Scan for the cell matching the given text and deliver its [X, Y] coordinate at center. 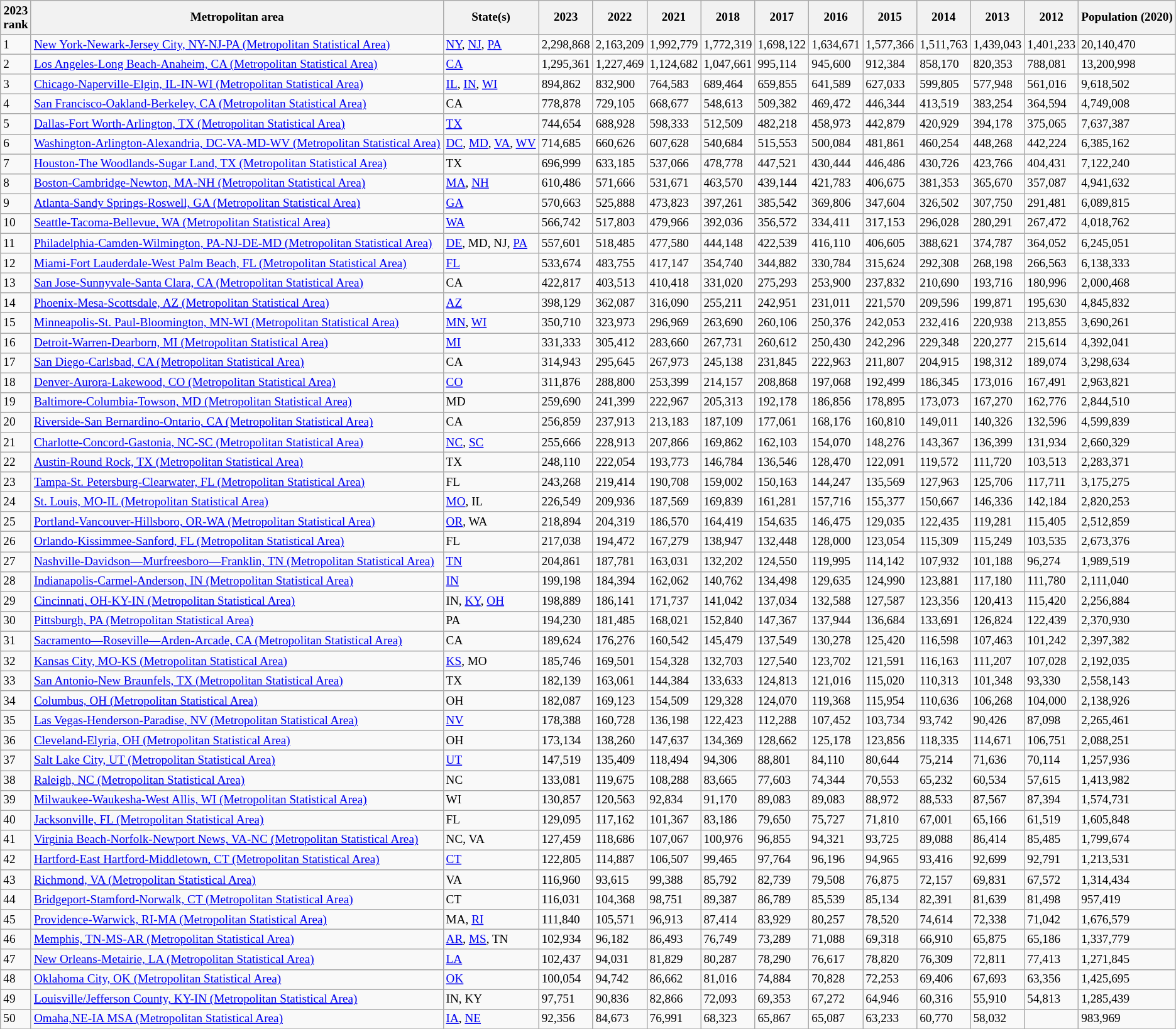
Jacksonville, FL (Metropolitan Statistical Area) [237, 820]
137,944 [836, 621]
118,494 [674, 761]
106,751 [1052, 740]
571,666 [620, 184]
187,781 [620, 561]
63,356 [1052, 979]
266,563 [1052, 263]
9,618,502 [1128, 84]
130,857 [566, 800]
163,061 [620, 681]
1,337,779 [1128, 940]
280,291 [997, 223]
275,293 [782, 283]
2,283,371 [1128, 462]
173,073 [944, 402]
365,670 [997, 184]
1,271,845 [1128, 959]
404,431 [1052, 164]
72,811 [997, 959]
TN [491, 561]
96,274 [1052, 561]
577,948 [997, 84]
61,519 [1052, 820]
1,634,671 [836, 45]
98,751 [674, 900]
91,170 [728, 800]
103,513 [1052, 462]
126,824 [997, 621]
92,356 [566, 1019]
439,144 [782, 184]
Austin-Round Rock, TX (Metropolitan Statistical Area) [237, 462]
WA [491, 223]
81,639 [997, 900]
1,511,763 [944, 45]
357,087 [1052, 184]
356,572 [782, 223]
127,540 [782, 661]
88,801 [782, 761]
117,180 [997, 581]
75,727 [836, 820]
7,122,240 [1128, 164]
2 [16, 64]
295,645 [620, 363]
125,178 [836, 740]
178,895 [890, 402]
27 [16, 561]
San Diego-Carlsbad, CA (Metropolitan Statistical Area) [237, 363]
107,028 [1052, 661]
945,600 [836, 64]
124,550 [782, 561]
26 [16, 542]
23 [16, 482]
2023 [566, 18]
Omaha,NE-IA MSA (Metropolitan Statistical Area) [237, 1019]
MI [491, 343]
2021 [674, 18]
193,773 [674, 462]
259,690 [566, 402]
69,831 [997, 880]
3 [16, 84]
46 [16, 940]
74,614 [944, 920]
4,018,762 [1128, 223]
267,731 [728, 343]
1,989,519 [1128, 561]
33 [16, 681]
80,257 [836, 920]
6,138,333 [1128, 263]
38 [16, 780]
76,875 [890, 880]
375,065 [1052, 124]
87,098 [1052, 720]
10 [16, 223]
71,088 [836, 940]
167,491 [1052, 383]
47 [16, 959]
4,941,632 [1128, 184]
197,068 [836, 383]
6,385,162 [1128, 144]
81,498 [1052, 900]
263,690 [728, 323]
69,318 [890, 940]
3,690,261 [1128, 323]
250,430 [836, 343]
607,628 [674, 144]
186,570 [674, 522]
123,881 [944, 581]
169,862 [728, 443]
136,684 [890, 621]
4,599,839 [1128, 422]
93,330 [1052, 681]
392,036 [728, 223]
764,583 [674, 84]
74,884 [782, 979]
983,969 [1128, 1019]
102,934 [566, 940]
660,626 [620, 144]
Bridgeport-Stamford-Norwalk, CT (Metropolitan Statistical Area) [237, 900]
330,784 [836, 263]
204,915 [944, 363]
110,636 [944, 701]
92,791 [1052, 860]
413,519 [944, 104]
MD [491, 402]
118,335 [944, 740]
60,534 [997, 780]
159,002 [728, 482]
119,675 [620, 780]
2018 [728, 18]
229,348 [944, 343]
182,139 [566, 681]
132,448 [782, 542]
350,710 [566, 323]
36 [16, 740]
VA [491, 880]
106,268 [997, 701]
122,805 [566, 860]
237,913 [620, 422]
125,420 [890, 641]
Miami-Fort Lauderdale-West Palm Beach, FL (Metropolitan Statistical Area) [237, 263]
85,792 [728, 880]
69,353 [782, 999]
209,936 [620, 502]
PA [491, 621]
221,570 [890, 303]
2,111,040 [1128, 581]
115,954 [890, 701]
Metropolitan area [237, 18]
154,635 [782, 522]
64,946 [890, 999]
128,000 [836, 542]
255,666 [566, 443]
199,198 [566, 581]
317,153 [890, 223]
138,947 [728, 542]
190,708 [674, 482]
Portland-Vancouver-Hillsboro, OR-WA (Metropolitan Statistical Area) [237, 522]
132,202 [728, 561]
659,855 [782, 84]
OK [491, 979]
89,387 [728, 900]
83,665 [728, 780]
219,414 [620, 482]
82,866 [674, 999]
22 [16, 462]
2012 [1052, 18]
2,138,926 [1128, 701]
442,224 [1052, 144]
132,703 [728, 661]
Cincinnati, OH-KY-IN (Metropolitan Statistical Area) [237, 602]
479,966 [674, 223]
86,662 [674, 979]
CO [491, 383]
481,861 [890, 144]
19 [16, 402]
75,214 [944, 761]
Hartford-East Hartford-Middletown, CT (Metropolitan Statistical Area) [237, 860]
Baltimore-Columbia-Towson, MD (Metropolitan Statistical Area) [237, 402]
213,855 [1052, 323]
115,020 [890, 681]
123,054 [890, 542]
72,338 [997, 920]
147,637 [674, 740]
115,405 [1052, 522]
128,662 [782, 740]
65,875 [997, 940]
89,088 [944, 840]
369,806 [836, 204]
517,803 [620, 223]
IL, IN, WI [491, 84]
187,569 [674, 502]
912,384 [890, 64]
208,868 [782, 383]
100,976 [728, 840]
858,170 [944, 64]
154,070 [836, 443]
146,784 [728, 462]
112,288 [782, 720]
65,087 [836, 1019]
114,887 [620, 860]
152,840 [728, 621]
3,175,275 [1128, 482]
168,021 [674, 621]
48 [16, 979]
123,702 [836, 661]
210,690 [944, 283]
144,247 [836, 482]
162,062 [674, 581]
45 [16, 920]
1,439,043 [997, 45]
5 [16, 124]
119,368 [836, 701]
146,475 [836, 522]
128,470 [836, 462]
93,725 [890, 840]
Riverside-San Bernardino-Ontario, CA (Metropolitan Statistical Area) [237, 422]
243,268 [566, 482]
463,570 [728, 184]
30 [16, 621]
406,605 [890, 243]
107,932 [944, 561]
100,054 [566, 979]
97,764 [782, 860]
92,699 [997, 860]
116,598 [944, 641]
2,512,859 [1128, 522]
85,134 [890, 900]
76,749 [728, 940]
2023rank [16, 18]
334,411 [836, 223]
Chicago-Naperville-Elgin, IL-IN-WI (Metropolitan Statistical Area) [237, 84]
71,636 [997, 761]
MN, WI [491, 323]
2,673,376 [1128, 542]
222,967 [674, 402]
1,698,122 [782, 45]
37 [16, 761]
515,553 [782, 144]
43 [16, 880]
60,316 [944, 999]
446,344 [890, 104]
2,820,253 [1128, 502]
103,535 [1052, 542]
397,261 [728, 204]
189,624 [566, 641]
957,419 [1128, 900]
444,148 [728, 243]
Seattle-Tacoma-Bellevue, WA (Metropolitan Statistical Area) [237, 223]
788,081 [1052, 64]
136,399 [997, 443]
525,888 [620, 204]
482,218 [782, 124]
142,184 [1052, 502]
115,249 [997, 542]
93,416 [944, 860]
15 [16, 323]
92,834 [674, 800]
Las Vegas-Henderson-Paradise, NV (Metropolitan Statistical Area) [237, 720]
245,138 [728, 363]
744,654 [566, 124]
6,089,815 [1128, 204]
894,862 [566, 84]
2013 [997, 18]
2,265,461 [1128, 720]
137,549 [782, 641]
173,134 [566, 740]
633,185 [620, 164]
Indianapolis-Carmel-Anderson, IN (Metropolitan Statistical Area) [237, 581]
398,129 [566, 303]
99,388 [674, 880]
163,031 [674, 561]
UT [491, 761]
540,684 [728, 144]
2014 [944, 18]
237,832 [890, 283]
145,479 [728, 641]
131,934 [1052, 443]
205,313 [728, 402]
IN, KY, OH [491, 602]
KS, MO [491, 661]
478,778 [728, 164]
Sacramento—Roseville—Arden-Arcade, CA (Metropolitan Statistical Area) [237, 641]
63,233 [890, 1019]
173,016 [997, 383]
383,254 [997, 104]
41 [16, 840]
123,856 [890, 740]
Kansas City, MO-KS (Metropolitan Statistical Area) [237, 661]
255,211 [728, 303]
6 [16, 144]
84,110 [836, 761]
242,053 [890, 323]
147,519 [566, 761]
214,157 [728, 383]
New Orleans-Metairie, LA (Metropolitan Statistical Area) [237, 959]
231,011 [836, 303]
55,910 [997, 999]
93,742 [944, 720]
232,416 [944, 323]
13,200,998 [1128, 64]
107,463 [997, 641]
641,589 [836, 84]
70,553 [890, 780]
473,823 [674, 204]
81,829 [674, 959]
189,074 [1052, 363]
599,805 [944, 84]
2,397,382 [1128, 641]
198,889 [566, 602]
121,591 [890, 661]
226,549 [566, 502]
124,813 [782, 681]
394,178 [997, 124]
1,676,579 [1128, 920]
150,163 [782, 482]
127,587 [890, 602]
186,345 [944, 383]
531,671 [674, 184]
430,444 [836, 164]
106,507 [674, 860]
Milwaukee-Waukesha-West Allis, WI (Metropolitan Statistical Area) [237, 800]
San Francisco-Oakland-Berkeley, CA (Metropolitan Statistical Area) [237, 104]
94,031 [620, 959]
71,042 [1052, 920]
72,157 [944, 880]
Cleveland-Elyria, OH (Metropolitan Statistical Area) [237, 740]
44 [16, 900]
268,198 [997, 263]
24 [16, 502]
88,533 [944, 800]
222,963 [836, 363]
167,279 [674, 542]
323,973 [620, 323]
77,413 [1052, 959]
NV [491, 720]
134,369 [728, 740]
18 [16, 383]
90,426 [997, 720]
Salt Lake City, UT (Metropolitan Statistical Area) [237, 761]
115,420 [1052, 602]
260,612 [782, 343]
1,047,661 [728, 64]
125,706 [997, 482]
447,521 [782, 164]
133,691 [944, 621]
21 [16, 443]
157,716 [836, 502]
1,799,674 [1128, 840]
50 [16, 1019]
136,546 [782, 462]
2015 [890, 18]
220,938 [997, 323]
512,509 [728, 124]
58,032 [997, 1019]
354,740 [728, 263]
Raleigh, NC (Metropolitan Statistical Area) [237, 780]
162,103 [782, 443]
79,508 [836, 880]
127,963 [944, 482]
101,188 [997, 561]
42 [16, 860]
80,287 [728, 959]
76,309 [944, 959]
140,762 [728, 581]
2016 [836, 18]
San Antonio-New Braunfels, TX (Metropolitan Statistical Area) [237, 681]
138,260 [620, 740]
446,486 [890, 164]
119,281 [997, 522]
114,671 [997, 740]
469,472 [836, 104]
DC, MD, VA, WV [491, 144]
228,913 [620, 443]
135,569 [890, 482]
66,910 [944, 940]
MA, NH [491, 184]
Houston-The Woodlands-Sugar Land, TX (Metropolitan Statistical Area) [237, 164]
381,353 [944, 184]
176,276 [620, 641]
253,900 [836, 283]
104,000 [1052, 701]
65,867 [782, 1019]
77,603 [782, 780]
108,288 [674, 780]
New York-Newark-Jersey City, NY-NJ-PA (Metropolitan Statistical Area) [237, 45]
85,539 [836, 900]
193,716 [997, 283]
477,580 [674, 243]
207,866 [674, 443]
116,031 [566, 900]
127,459 [566, 840]
442,879 [890, 124]
Tampa-St. Petersburg-Clearwater, FL (Metropolitan Statistical Area) [237, 482]
82,739 [782, 880]
69,406 [944, 979]
Charlotte-Concord-Gastonia, NC-SC (Metropolitan Statistical Area) [237, 443]
IN [491, 581]
148,276 [890, 443]
67,693 [997, 979]
137,034 [782, 602]
2017 [782, 18]
169,123 [620, 701]
9 [16, 204]
124,990 [890, 581]
135,409 [620, 761]
103,734 [890, 720]
111,720 [997, 462]
192,499 [890, 383]
217,038 [566, 542]
4 [16, 104]
267,472 [1052, 223]
729,105 [620, 104]
102,437 [566, 959]
518,485 [620, 243]
6,245,051 [1128, 243]
107,067 [674, 840]
122,435 [944, 522]
Atlanta-Sandy Springs-Roswell, GA (Metropolitan Statistical Area) [237, 204]
118,686 [620, 840]
1,992,779 [674, 45]
154,328 [674, 661]
204,319 [620, 522]
509,382 [782, 104]
83,929 [782, 920]
123,356 [944, 602]
222,054 [620, 462]
1,772,319 [728, 45]
Louisville/Jefferson County, KY-IN (Metropolitan Statistical Area) [237, 999]
96,913 [674, 920]
Population (2020) [1128, 18]
122,439 [1052, 621]
101,242 [1052, 641]
GA [491, 204]
177,061 [782, 422]
57,615 [1052, 780]
422,539 [782, 243]
2,370,930 [1128, 621]
182,087 [566, 701]
296,969 [674, 323]
Detroit-Warren-Dearborn, MI (Metropolitan Statistical Area) [237, 343]
Pittsburgh, PA (Metropolitan Statistical Area) [237, 621]
78,820 [890, 959]
1,401,233 [1052, 45]
7,637,387 [1128, 124]
NC, VA [491, 840]
242,951 [782, 303]
25 [16, 522]
1,295,361 [566, 64]
1,574,731 [1128, 800]
250,376 [836, 323]
Washington-Arlington-Alexandria, DC-VA-MD-WV (Metropolitan Statistical Area) [237, 144]
11 [16, 243]
29 [16, 602]
85,485 [1052, 840]
AR, MS, TN [491, 940]
417,147 [674, 263]
180,996 [1052, 283]
185,746 [566, 661]
374,787 [997, 243]
283,660 [674, 343]
178,388 [566, 720]
130,278 [836, 641]
136,198 [674, 720]
94,306 [728, 761]
WI [491, 800]
187,109 [728, 422]
NY, NJ, PA [491, 45]
557,601 [566, 243]
186,141 [620, 602]
211,807 [890, 363]
119,995 [836, 561]
242,296 [890, 343]
84,673 [620, 1019]
1,413,982 [1128, 780]
39 [16, 800]
215,614 [1052, 343]
260,106 [782, 323]
167,270 [997, 402]
IN, KY [491, 999]
Virginia Beach-Norfolk-Newport News, VA-NC (Metropolitan Statistical Area) [237, 840]
IA, NE [491, 1019]
Oklahoma City, OK (Metropolitan Statistical Area) [237, 979]
147,367 [782, 621]
1 [16, 45]
2,844,510 [1128, 402]
143,367 [944, 443]
20,140,470 [1128, 45]
344,882 [782, 263]
34 [16, 701]
LA [491, 959]
111,780 [1052, 581]
220,277 [997, 343]
110,313 [944, 681]
416,110 [836, 243]
169,501 [620, 661]
500,084 [836, 144]
2,088,251 [1128, 740]
1,257,936 [1128, 761]
192,178 [782, 402]
122,091 [890, 462]
70,828 [836, 979]
162,776 [1052, 402]
458,973 [836, 124]
87,567 [997, 800]
San Jose-Sunnyvale-Santa Clara, CA (Metropolitan Statistical Area) [237, 283]
74,344 [836, 780]
MO, IL [491, 502]
124,070 [782, 701]
121,016 [836, 681]
AZ [491, 303]
96,855 [782, 840]
104,368 [620, 900]
194,472 [620, 542]
144,384 [674, 681]
689,464 [728, 84]
1,213,531 [1128, 860]
119,572 [944, 462]
129,635 [836, 581]
1,285,439 [1128, 999]
67,272 [836, 999]
2,660,329 [1128, 443]
Los Angeles-Long Beach-Anaheim, CA (Metropolitan Statistical Area) [237, 64]
598,333 [674, 124]
31 [16, 641]
150,667 [944, 502]
7 [16, 164]
2,256,884 [1128, 602]
146,336 [997, 502]
4,392,041 [1128, 343]
117,162 [620, 820]
778,878 [566, 104]
171,737 [674, 602]
331,333 [566, 343]
548,613 [728, 104]
54,813 [1052, 999]
14 [16, 303]
256,859 [566, 422]
NC [491, 780]
209,596 [944, 303]
134,498 [782, 581]
120,563 [620, 800]
78,520 [890, 920]
96,182 [620, 940]
79,650 [782, 820]
537,066 [674, 164]
93,615 [620, 880]
186,856 [836, 402]
326,502 [944, 204]
Phoenix-Mesa-Scottsdale, AZ (Metropolitan Statistical Area) [237, 303]
82,391 [944, 900]
296,028 [944, 223]
MA, RI [491, 920]
40 [16, 820]
4,749,008 [1128, 104]
132,596 [1052, 422]
1,605,848 [1128, 820]
315,624 [890, 263]
403,513 [620, 283]
2,558,143 [1128, 681]
161,281 [782, 502]
Minneapolis-St. Paul-Bloomington, MN-WI (Metropolitan Statistical Area) [237, 323]
120,413 [997, 602]
OR, WA [491, 522]
114,142 [890, 561]
Orlando-Kissimmee-Sanford, FL (Metropolitan Statistical Area) [237, 542]
561,016 [1052, 84]
198,312 [997, 363]
199,871 [997, 303]
81,016 [728, 979]
820,353 [997, 64]
133,081 [566, 780]
68,323 [728, 1019]
65,166 [997, 820]
311,876 [566, 383]
141,042 [728, 602]
117,711 [1052, 482]
331,020 [728, 283]
140,326 [997, 422]
32 [16, 661]
406,675 [890, 184]
149,011 [944, 422]
314,943 [566, 363]
248,110 [566, 462]
Denver-Aurora-Lakewood, CO (Metropolitan Statistical Area) [237, 383]
67,001 [944, 820]
96,196 [836, 860]
107,452 [836, 720]
83,186 [728, 820]
241,399 [620, 402]
86,493 [674, 940]
St. Louis, MO-IL (Metropolitan Statistical Area) [237, 502]
3,298,634 [1128, 363]
4,845,832 [1128, 303]
218,894 [566, 522]
288,800 [620, 383]
627,033 [890, 84]
688,928 [620, 124]
1,124,682 [674, 64]
421,783 [836, 184]
995,114 [782, 64]
DE, MD, NJ, PA [491, 243]
35 [16, 720]
12 [16, 263]
67,572 [1052, 880]
160,810 [890, 422]
20 [16, 422]
364,052 [1052, 243]
Philadelphia-Camden-Wilmington, PA-NJ-DE-MD (Metropolitan Statistical Area) [237, 243]
291,481 [1052, 204]
65,186 [1052, 940]
94,965 [890, 860]
99,465 [728, 860]
195,630 [1052, 303]
1,227,469 [620, 64]
2,963,821 [1128, 383]
307,750 [997, 204]
448,268 [997, 144]
101,348 [997, 681]
115,309 [944, 542]
362,087 [620, 303]
Richmond, VA (Metropolitan Statistical Area) [237, 880]
71,810 [890, 820]
566,742 [566, 223]
122,423 [728, 720]
570,663 [566, 204]
164,419 [728, 522]
267,973 [674, 363]
78,290 [782, 959]
101,367 [674, 820]
610,486 [566, 184]
423,766 [997, 164]
Nashville-Davidson—Murfreesboro—Franklin, TN (Metropolitan Statistical Area) [237, 561]
696,999 [566, 164]
204,861 [566, 561]
116,163 [944, 661]
76,617 [836, 959]
97,751 [566, 999]
17 [16, 363]
1,577,366 [890, 45]
94,321 [836, 840]
72,093 [728, 999]
292,308 [944, 263]
832,900 [620, 84]
422,817 [566, 283]
Columbus, OH (Metropolitan Statistical Area) [237, 701]
316,090 [674, 303]
Memphis, TN-MS-AR (Metropolitan Statistical Area) [237, 940]
2,000,468 [1128, 283]
86,789 [782, 900]
364,594 [1052, 104]
Dallas-Fort Worth-Arlington, TX (Metropolitan Statistical Area) [237, 124]
28 [16, 581]
160,728 [620, 720]
181,485 [620, 621]
420,929 [944, 124]
160,542 [674, 641]
8 [16, 184]
714,685 [566, 144]
76,991 [674, 1019]
116,960 [566, 880]
129,328 [728, 701]
70,114 [1052, 761]
Boston-Cambridge-Newton, MA-NH (Metropolitan Statistical Area) [237, 184]
305,412 [620, 343]
430,726 [944, 164]
87,414 [728, 920]
129,095 [566, 820]
483,755 [620, 263]
155,377 [890, 502]
253,399 [674, 383]
231,845 [782, 363]
2022 [620, 18]
72,253 [890, 979]
410,418 [674, 283]
65,232 [944, 780]
385,542 [782, 204]
90,836 [620, 999]
60,770 [944, 1019]
460,254 [944, 144]
184,394 [620, 581]
111,840 [566, 920]
194,230 [566, 621]
388,621 [944, 243]
2,163,209 [620, 45]
16 [16, 343]
80,644 [890, 761]
133,633 [728, 681]
1,314,434 [1128, 880]
668,677 [674, 104]
169,839 [728, 502]
49 [16, 999]
154,509 [674, 701]
1,425,695 [1128, 979]
94,742 [620, 979]
87,394 [1052, 800]
State(s) [491, 18]
NC, SC [491, 443]
347,604 [890, 204]
213,183 [674, 422]
86,414 [997, 840]
129,035 [890, 522]
2,192,035 [1128, 661]
88,972 [890, 800]
132,588 [836, 602]
111,207 [997, 661]
13 [16, 283]
2,298,868 [566, 45]
105,571 [620, 920]
73,289 [782, 940]
Providence-Warwick, RI-MA (Metropolitan Statistical Area) [237, 920]
168,176 [836, 422]
533,674 [566, 263]
